Pinpoint the cell where the given text exists, returning its [X, Y] midpoint coordinate. 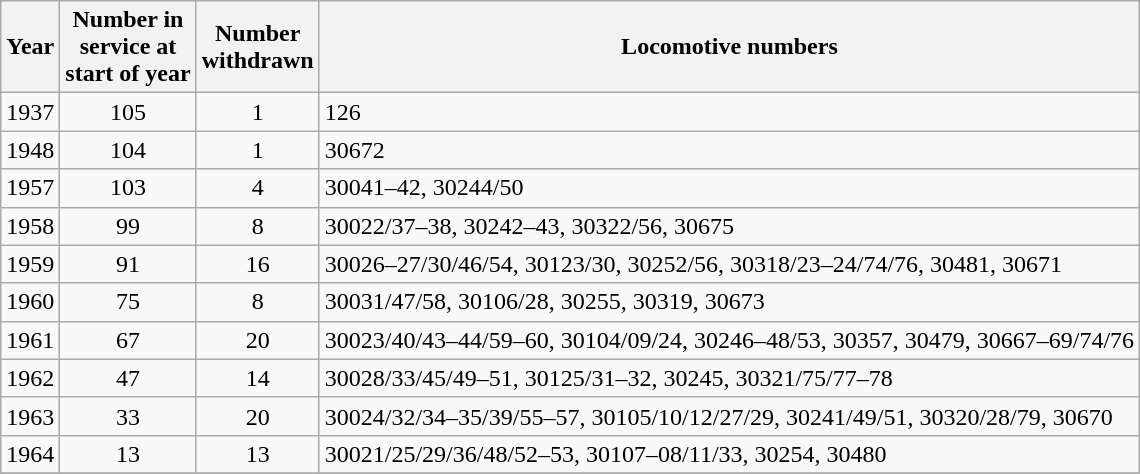
104 [128, 150]
33 [128, 416]
1957 [30, 188]
1961 [30, 340]
Number inservice atstart of year [128, 47]
30022/37–38, 30242–43, 30322/56, 30675 [729, 226]
Numberwithdrawn [258, 47]
1963 [30, 416]
30021/25/29/36/48/52–53, 30107–08/11/33, 30254, 30480 [729, 454]
30024/32/34–35/39/55–57, 30105/10/12/27/29, 30241/49/51, 30320/28/79, 30670 [729, 416]
1948 [30, 150]
126 [729, 112]
Year [30, 47]
Locomotive numbers [729, 47]
99 [128, 226]
1958 [30, 226]
30031/47/58, 30106/28, 30255, 30319, 30673 [729, 302]
1960 [30, 302]
30028/33/45/49–51, 30125/31–32, 30245, 30321/75/77–78 [729, 378]
30026–27/30/46/54, 30123/30, 30252/56, 30318/23–24/74/76, 30481, 30671 [729, 264]
30041–42, 30244/50 [729, 188]
67 [128, 340]
16 [258, 264]
1937 [30, 112]
1962 [30, 378]
14 [258, 378]
1964 [30, 454]
47 [128, 378]
105 [128, 112]
4 [258, 188]
30672 [729, 150]
1959 [30, 264]
91 [128, 264]
75 [128, 302]
30023/40/43–44/59–60, 30104/09/24, 30246–48/53, 30357, 30479, 30667–69/74/76 [729, 340]
103 [128, 188]
